Identify which cell holds the provided text, then report its (X, Y) central coordinate. 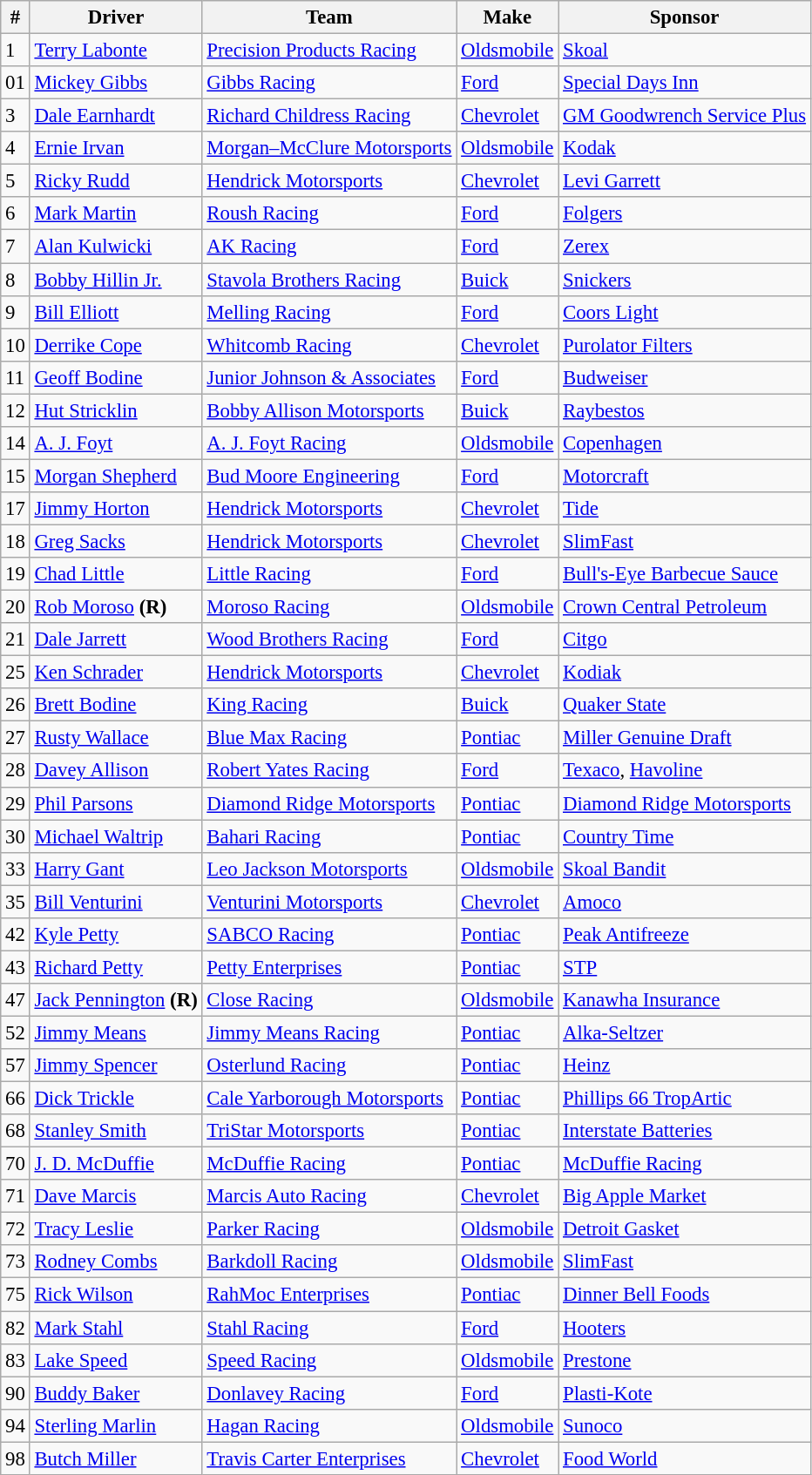
GM Goodwrench Service Plus (685, 116)
J. D. McDuffie (116, 1164)
Kanawha Insurance (685, 1000)
Budweiser (685, 377)
Close Racing (329, 1000)
Prestone (685, 1360)
Levi Garrett (685, 181)
Plasti-Kote (685, 1393)
Speed Racing (329, 1360)
Robert Yates Racing (329, 771)
Sterling Marlin (116, 1425)
12 (16, 410)
Cale Yarborough Motorsports (329, 1099)
Citgo (685, 639)
Hooters (685, 1328)
# (16, 17)
70 (16, 1164)
Ken Schrader (116, 673)
Kodak (685, 148)
Derrike Cope (116, 345)
Dale Jarrett (116, 639)
4 (16, 148)
71 (16, 1196)
Precision Products Racing (329, 51)
Tracy Leslie (116, 1229)
Mark Stahl (116, 1328)
83 (16, 1360)
Jack Pennington (R) (116, 1000)
Gibbs Racing (329, 83)
Hut Stricklin (116, 410)
1 (16, 51)
Rusty Wallace (116, 738)
Mickey Gibbs (116, 83)
Rick Wilson (116, 1295)
90 (16, 1393)
Leo Jackson Motorsports (329, 869)
Parker Racing (329, 1229)
Miller Genuine Draft (685, 738)
Wood Brothers Racing (329, 639)
43 (16, 967)
28 (16, 771)
Phillips 66 TropArtic (685, 1099)
17 (16, 509)
Country Time (685, 836)
Bill Elliott (116, 312)
Bobby Allison Motorsports (329, 410)
RahMoc Enterprises (329, 1295)
Snickers (685, 280)
Special Days Inn (685, 83)
75 (16, 1295)
Michael Waltrip (116, 836)
Rodney Combs (116, 1262)
10 (16, 345)
Zerex (685, 247)
Driver (116, 17)
Marcis Auto Racing (329, 1196)
Harry Gant (116, 869)
33 (16, 869)
Amoco (685, 902)
19 (16, 574)
Alka-Seltzer (685, 1032)
82 (16, 1328)
King Racing (329, 705)
Little Racing (329, 574)
Melling Racing (329, 312)
Ricky Rudd (116, 181)
47 (16, 1000)
Crown Central Petroleum (685, 607)
Dave Marcis (116, 1196)
Brett Bodine (116, 705)
Morgan–McClure Motorsports (329, 148)
6 (16, 213)
Jimmy Horton (116, 509)
A. J. Foyt (116, 443)
Barkdoll Racing (329, 1262)
14 (16, 443)
Food World (685, 1458)
Skoal (685, 51)
Sponsor (685, 17)
Bud Moore Engineering (329, 476)
Bahari Racing (329, 836)
27 (16, 738)
Purolator Filters (685, 345)
Alan Kulwicki (116, 247)
Roush Racing (329, 213)
Buddy Baker (116, 1393)
15 (16, 476)
Chad Little (116, 574)
Bull's-Eye Barbecue Sauce (685, 574)
Stanley Smith (116, 1131)
Texaco, Havoline (685, 771)
Butch Miller (116, 1458)
AK Racing (329, 247)
Petty Enterprises (329, 967)
Kyle Petty (116, 935)
18 (16, 541)
Detroit Gasket (685, 1229)
Big Apple Market (685, 1196)
Geoff Bodine (116, 377)
Richard Childress Racing (329, 116)
52 (16, 1032)
Phil Parsons (116, 803)
Morgan Shepherd (116, 476)
A. J. Foyt Racing (329, 443)
Skoal Bandit (685, 869)
Moroso Racing (329, 607)
26 (16, 705)
Bobby Hillin Jr. (116, 280)
STP (685, 967)
68 (16, 1131)
Travis Carter Enterprises (329, 1458)
Heinz (685, 1066)
Whitcomb Racing (329, 345)
Venturini Motorsports (329, 902)
Folgers (685, 213)
73 (16, 1262)
20 (16, 607)
Bill Venturini (116, 902)
25 (16, 673)
21 (16, 639)
29 (16, 803)
Jimmy Spencer (116, 1066)
66 (16, 1099)
Kodiak (685, 673)
Dick Trickle (116, 1099)
98 (16, 1458)
Interstate Batteries (685, 1131)
7 (16, 247)
Davey Allison (116, 771)
3 (16, 116)
TriStar Motorsports (329, 1131)
SABCO Racing (329, 935)
Coors Light (685, 312)
Team (329, 17)
Ernie Irvan (116, 148)
42 (16, 935)
35 (16, 902)
Quaker State (685, 705)
Dinner Bell Foods (685, 1295)
Make (507, 17)
Junior Johnson & Associates (329, 377)
01 (16, 83)
Jimmy Means (116, 1032)
Peak Antifreeze (685, 935)
Blue Max Racing (329, 738)
72 (16, 1229)
Rob Moroso (R) (116, 607)
94 (16, 1425)
Greg Sacks (116, 541)
5 (16, 181)
Lake Speed (116, 1360)
Hagan Racing (329, 1425)
Donlavey Racing (329, 1393)
Richard Petty (116, 967)
Mark Martin (116, 213)
Dale Earnhardt (116, 116)
Osterlund Racing (329, 1066)
Copenhagen (685, 443)
30 (16, 836)
9 (16, 312)
Stahl Racing (329, 1328)
Terry Labonte (116, 51)
8 (16, 280)
Sunoco (685, 1425)
Raybestos (685, 410)
57 (16, 1066)
Stavola Brothers Racing (329, 280)
Tide (685, 509)
Motorcraft (685, 476)
11 (16, 377)
Jimmy Means Racing (329, 1032)
